Extract the [x, y] coordinate from the center of the cell holding the provided text.  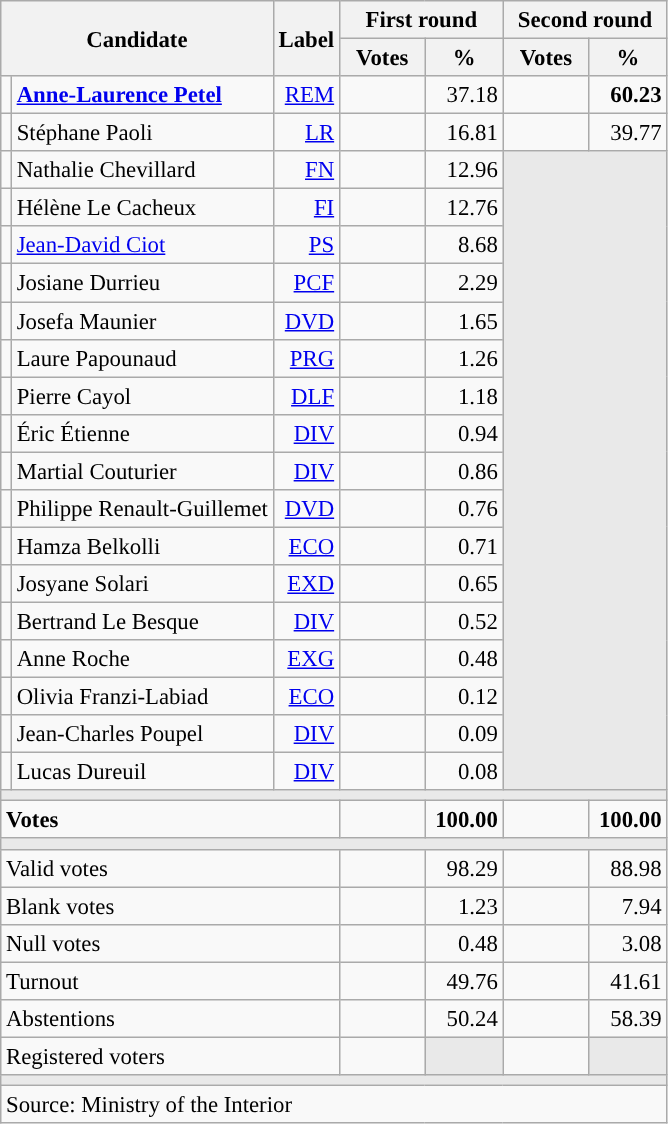
37.18 [464, 95]
Pierre Cayol [142, 396]
Lucas Dureuil [142, 772]
Blank votes [170, 906]
1.26 [464, 358]
0.09 [464, 734]
Jean-Charles Poupel [142, 734]
0.52 [464, 621]
Josiane Durrieu [142, 283]
FN [306, 170]
1.18 [464, 396]
0.94 [464, 433]
8.68 [464, 245]
7.94 [628, 906]
Turnout [170, 981]
Null votes [170, 943]
50.24 [464, 1019]
Olivia Franzi-Labiad [142, 697]
Candidate [137, 38]
REM [306, 95]
88.98 [628, 868]
Hamza Belkolli [142, 546]
0.08 [464, 772]
DLF [306, 396]
0.86 [464, 471]
LR [306, 133]
Laure Papounaud [142, 358]
PRG [306, 358]
Jean-David Ciot [142, 245]
PS [306, 245]
3.08 [628, 943]
12.76 [464, 208]
60.23 [628, 95]
Registered voters [170, 1056]
39.77 [628, 133]
Abstentions [170, 1019]
Nathalie Chevillard [142, 170]
Bertrand Le Besque [142, 621]
58.39 [628, 1019]
16.81 [464, 133]
1.65 [464, 321]
0.71 [464, 546]
Anne Roche [142, 659]
EXG [306, 659]
Label [306, 38]
98.29 [464, 868]
Valid votes [170, 868]
Éric Étienne [142, 433]
41.61 [628, 981]
Josefa Maunier [142, 321]
12.96 [464, 170]
PCF [306, 283]
1.23 [464, 906]
EXD [306, 584]
FI [306, 208]
Hélène Le Cacheux [142, 208]
Philippe Renault-Guillemet [142, 509]
Anne-Laurence Petel [142, 95]
0.12 [464, 697]
49.76 [464, 981]
0.76 [464, 509]
0.65 [464, 584]
Josyane Solari [142, 584]
Martial Couturier [142, 471]
2.29 [464, 283]
Stéphane Paoli [142, 133]
First round [421, 20]
Source: Ministry of the Interior [334, 1104]
Second round [585, 20]
